Extract the (X, Y) coordinate from the center of the cell holding the provided text.  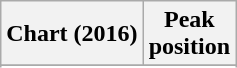
Peak position (189, 34)
Chart (2016) (72, 34)
